Identify which cell holds the provided text, then report its (X, Y) central coordinate. 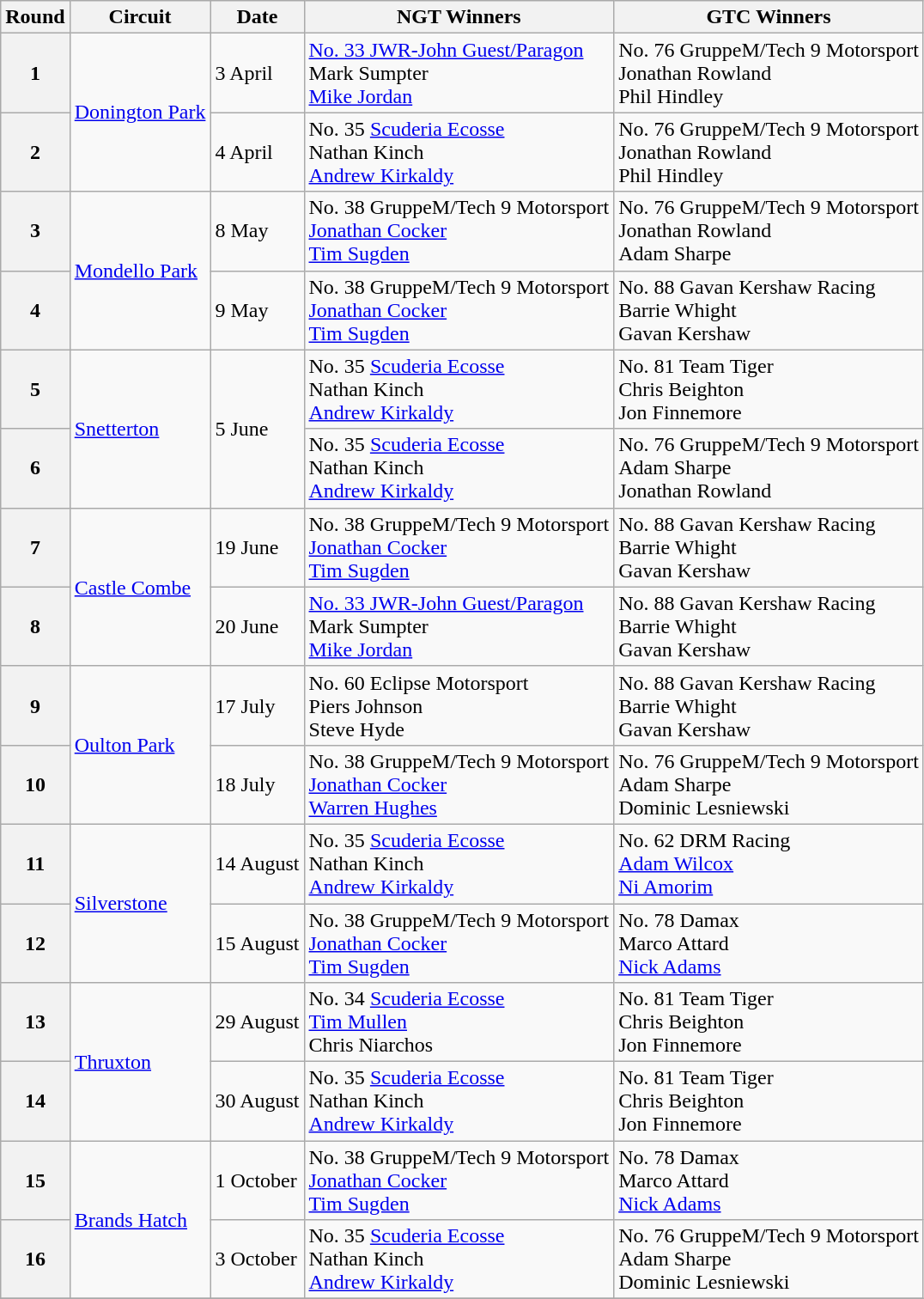
29 August (258, 1022)
Circuit (140, 17)
9 May (258, 310)
Date (258, 17)
Round (35, 17)
15 August (258, 943)
14 (35, 1101)
GTC Winners (769, 17)
12 (35, 943)
19 June (258, 547)
11 (35, 863)
No. 38 GruppeM/Tech 9 Motorsport Jonathan Cocker Warren Hughes (459, 784)
NGT Winners (459, 17)
Castle Combe (140, 587)
No. 76 GruppeM/Tech 9 Motorsport Jonathan Rowland Adam Sharpe (769, 231)
8 May (258, 231)
13 (35, 1022)
1 October (258, 1180)
3 October (258, 1259)
No. 60 Eclipse Motorsport Piers Johnson Steve Hyde (459, 705)
18 July (258, 784)
No. 62 DRM Racing Adam Wilcox Ni Amorim (769, 863)
17 July (258, 705)
Donington Park (140, 113)
3 April (258, 73)
No. 76 GruppeM/Tech 9 Motorsport Adam Sharpe Jonathan Rowland (769, 468)
14 August (258, 863)
3 (35, 231)
Mondello Park (140, 271)
2 (35, 152)
6 (35, 468)
30 August (258, 1101)
Oulton Park (140, 745)
No. 34 Scuderia Ecosse Tim Mullen Chris Niarchos (459, 1022)
Thruxton (140, 1062)
Silverstone (140, 903)
8 (35, 626)
15 (35, 1180)
16 (35, 1259)
4 April (258, 152)
10 (35, 784)
20 June (258, 626)
Snetterton (140, 429)
5 (35, 389)
Brands Hatch (140, 1220)
1 (35, 73)
4 (35, 310)
7 (35, 547)
5 June (258, 429)
9 (35, 705)
